Provide the (x, y) coordinate of the cell's center where the given text is located.  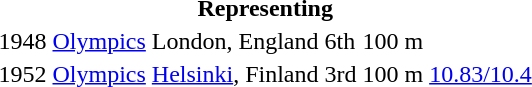
6th (340, 41)
Olympics (99, 41)
London, England (235, 41)
100 m (393, 41)
